Locate the cell with the specified text and output its [X, Y] center coordinate. 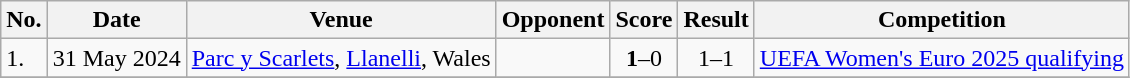
31 May 2024 [116, 58]
Date [116, 20]
1. [24, 58]
1–1 [716, 58]
Result [716, 20]
Venue [341, 20]
UEFA Women's Euro 2025 qualifying [942, 58]
No. [24, 20]
Opponent [553, 20]
1–0 [644, 58]
Score [644, 20]
Competition [942, 20]
Parc y Scarlets, Llanelli, Wales [341, 58]
